Determine the [X, Y] coordinate at the center of the cell enclosing the given text.  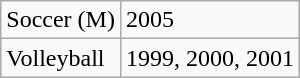
1999, 2000, 2001 [210, 58]
2005 [210, 20]
Soccer (M) [61, 20]
Volleyball [61, 58]
